Find where the given text appears and provide that cell's center as (X, Y) coordinate. 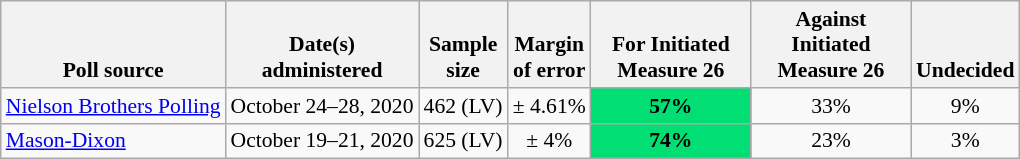
Poll source (114, 44)
October 19–21, 2020 (322, 141)
3% (965, 141)
74% (671, 141)
Date(s)administered (322, 44)
Undecided (965, 44)
625 (LV) (464, 141)
Marginof error (550, 44)
± 4.61% (550, 106)
Nielson Brothers Polling (114, 106)
462 (LV) (464, 106)
33% (831, 106)
57% (671, 106)
For Initiated Measure 26 (671, 44)
Samplesize (464, 44)
October 24–28, 2020 (322, 106)
9% (965, 106)
23% (831, 141)
± 4% (550, 141)
Against Initiated Measure 26 (831, 44)
Mason-Dixon (114, 141)
